Identify which cell holds the provided text, then report its [X, Y] central coordinate. 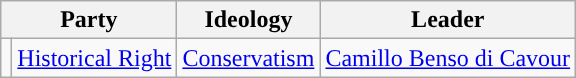
Conservatism [248, 58]
Camillo Benso di Cavour [448, 58]
Ideology [248, 20]
Party [89, 20]
Leader [448, 20]
Historical Right [94, 58]
